Output the (x, y) coordinate of the center of the cell containing the given text.  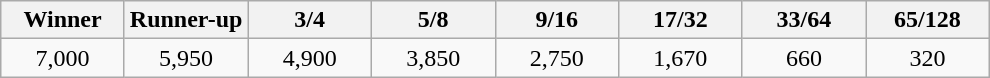
17/32 (681, 20)
3/4 (310, 20)
5/8 (433, 20)
7,000 (63, 58)
33/64 (804, 20)
1,670 (681, 58)
9/16 (557, 20)
660 (804, 58)
Runner-up (186, 20)
Winner (63, 20)
320 (928, 58)
3,850 (433, 58)
65/128 (928, 20)
5,950 (186, 58)
4,900 (310, 58)
2,750 (557, 58)
